Scan for the cell matching the given text and deliver its [x, y] coordinate at center. 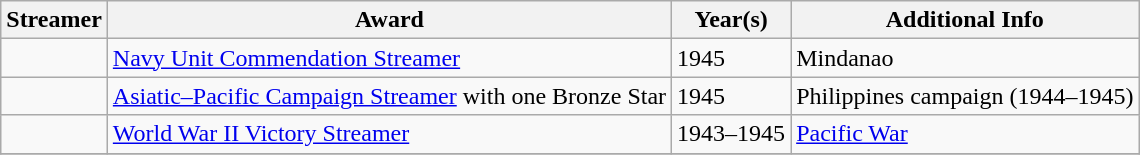
Year(s) [732, 20]
Additional Info [965, 20]
Navy Unit Commendation Streamer [389, 58]
Philippines campaign (1944–1945) [965, 96]
World War II Victory Streamer [389, 134]
Pacific War [965, 134]
Mindanao [965, 58]
Asiatic–Pacific Campaign Streamer with one Bronze Star [389, 96]
Streamer [54, 20]
1943–1945 [732, 134]
Award [389, 20]
